Provide the [x, y] coordinate of the cell's center where the given text is located.  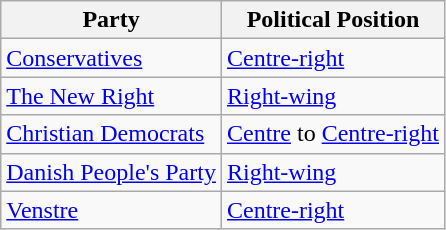
Christian Democrats [112, 134]
Danish People's Party [112, 172]
The New Right [112, 96]
Political Position [332, 20]
Venstre [112, 210]
Centre to Centre-right [332, 134]
Party [112, 20]
Conservatives [112, 58]
